Detect which cell encompasses the target text, then output its [X, Y] center coordinate. 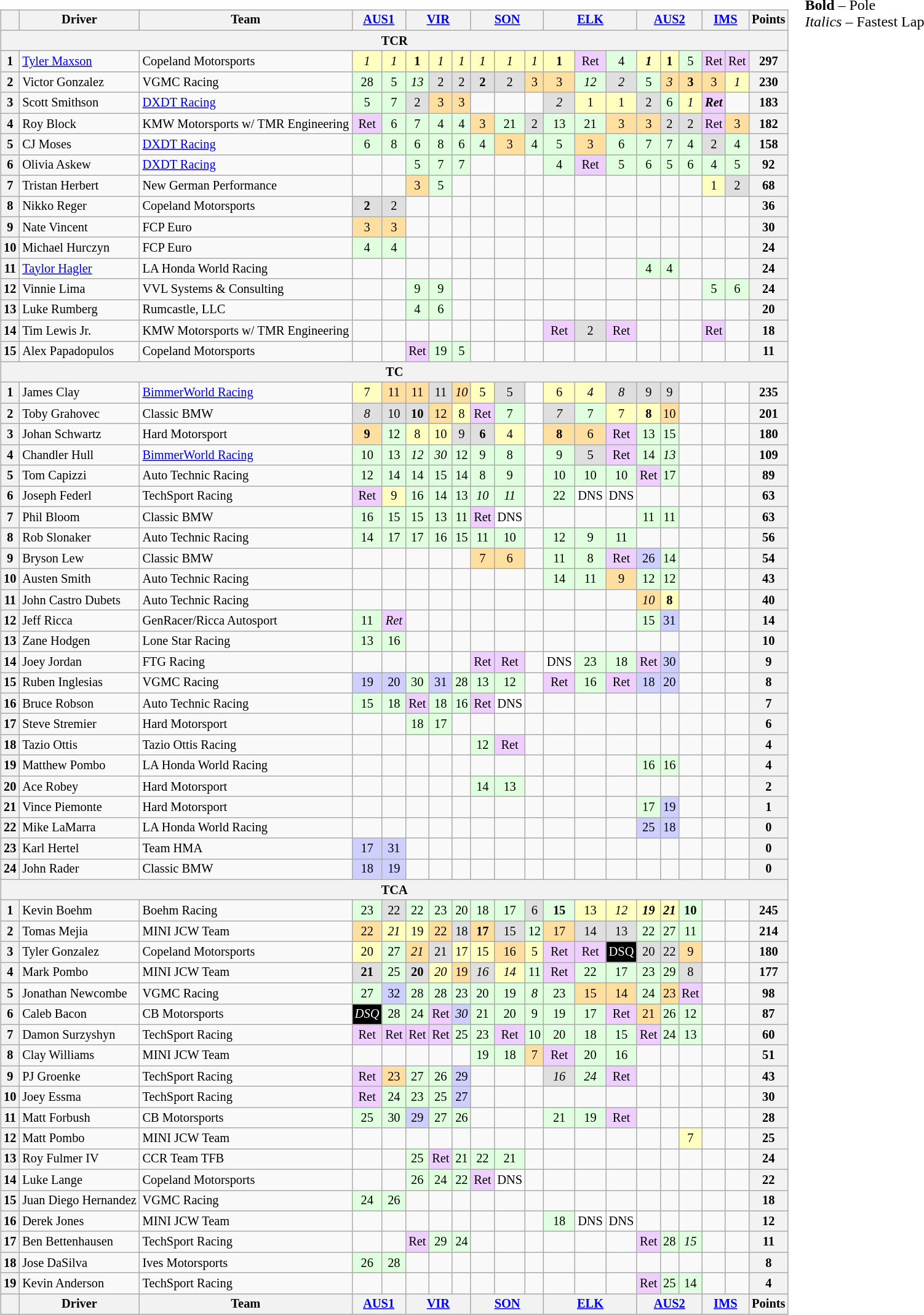
FTG Racing [246, 662]
Nate Vincent [79, 227]
Team HMA [246, 849]
Tomas Mejia [79, 932]
Steve Stremier [79, 724]
Boehm Racing [246, 911]
Jose DaSilva [79, 1263]
40 [768, 600]
Victor Gonzalez [79, 82]
Ace Robey [79, 786]
Joey Essma [79, 1097]
CCR Team TFB [246, 1159]
54 [768, 559]
Matthew Pombo [79, 765]
87 [768, 1014]
Matt Forbush [79, 1117]
Taylor Hagler [79, 269]
Roy Block [79, 124]
Derek Jones [79, 1221]
Bryson Lew [79, 559]
89 [768, 476]
Austen Smith [79, 579]
Jeff Ricca [79, 621]
Alex Papadopulos [79, 351]
60 [768, 1035]
Ruben Inglesias [79, 683]
Michael Hurczyn [79, 248]
Matt Pombo [79, 1138]
Olivia Askew [79, 165]
214 [768, 932]
109 [768, 455]
TC [394, 372]
Clay Williams [79, 1055]
158 [768, 145]
36 [768, 207]
Tyler Maxson [79, 62]
Ben Bettenhausen [79, 1242]
Tyler Gonzalez [79, 952]
Roy Fulmer IV [79, 1159]
Vinnie Lima [79, 289]
Tristan Herbert [79, 186]
Tim Lewis Jr. [79, 330]
Phil Bloom [79, 517]
Karl Hertel [79, 849]
297 [768, 62]
Ives Motorsports [246, 1263]
Tazio Ottis Racing [246, 745]
Vince Piemonte [79, 807]
Rumcastle, LLC [246, 310]
Rob Slonaker [79, 538]
245 [768, 911]
TCR [394, 41]
98 [768, 993]
PJ Groenke [79, 1076]
32 [394, 993]
201 [768, 414]
68 [768, 186]
Caleb Bacon [79, 1014]
Jonathan Newcombe [79, 993]
177 [768, 973]
Lone Star Racing [246, 641]
VVL Systems & Consulting [246, 289]
James Clay [79, 393]
Mark Pombo [79, 973]
Mike LaMarra [79, 828]
Johan Schwartz [79, 434]
Kevin Anderson [79, 1284]
Damon Surzyshyn [79, 1035]
56 [768, 538]
92 [768, 165]
Tom Capizzi [79, 476]
Toby Grahovec [79, 414]
Nikko Reger [79, 207]
CJ Moses [79, 145]
New German Performance [246, 186]
Bruce Robson [79, 703]
Luke Lange [79, 1180]
Scott Smithson [79, 103]
183 [768, 103]
John Castro Dubets [79, 600]
Luke Rumberg [79, 310]
Tazio Ottis [79, 745]
Joseph Federl [79, 497]
182 [768, 124]
TCA [394, 890]
John Rader [79, 869]
GenRacer/Ricca Autosport [246, 621]
51 [768, 1055]
Joey Jordan [79, 662]
235 [768, 393]
Juan Diego Hernandez [79, 1201]
Zane Hodgen [79, 641]
Kevin Boehm [79, 911]
Chandler Hull [79, 455]
230 [768, 82]
